Return [X, Y] of the center of cell containing provided text 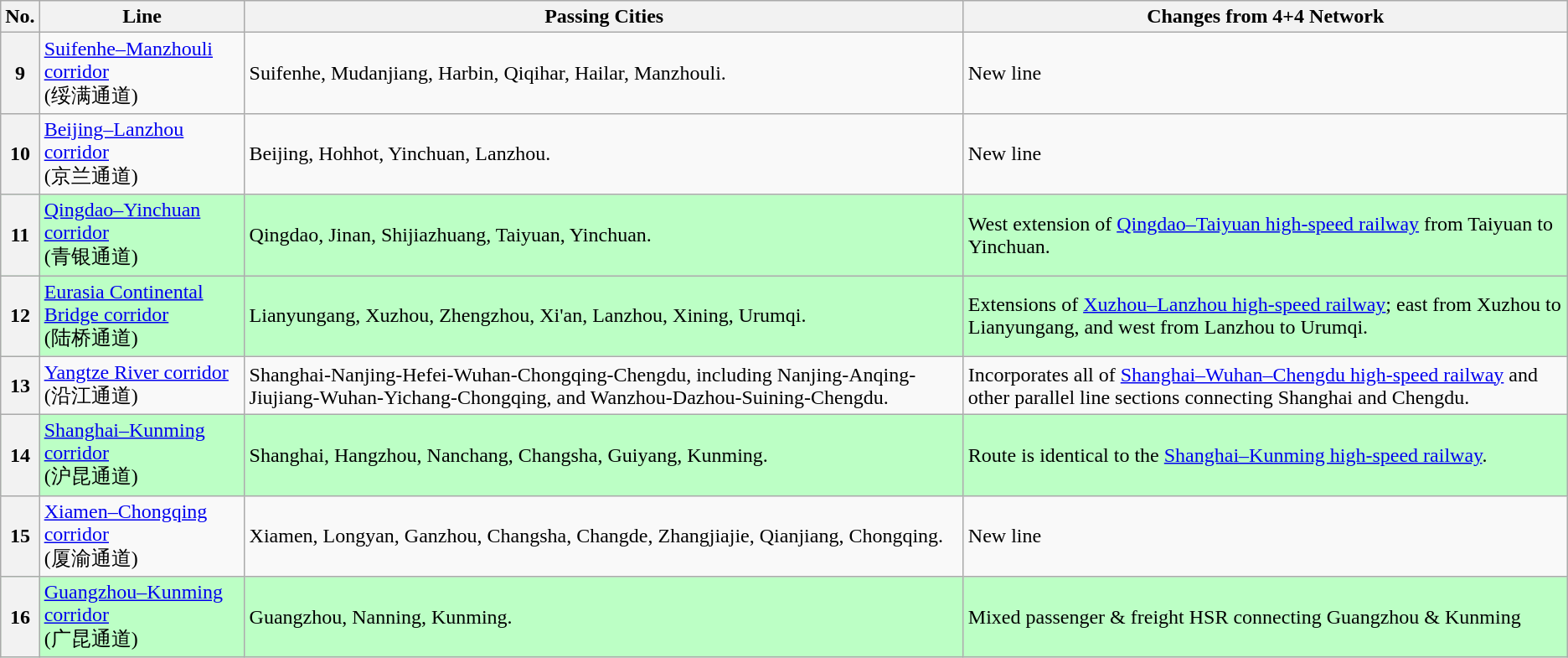
Shanghai, Hangzhou, Nanchang, Changsha, Guiyang, Kunming. [604, 456]
Lianyungang, Xuzhou, Zhengzhou, Xi'an, Lanzhou, Xining, Urumqi. [604, 315]
West extension of Qingdao–Taiyuan high-speed railway from Taiyuan to Yinchuan. [1265, 235]
Qingdao, Jinan, Shijiazhuang, Taiyuan, Yinchuan. [604, 235]
Xiamen, Longyan, Ganzhou, Changsha, Changde, Zhangjiajie, Qianjiang, Chongqing. [604, 536]
14 [20, 456]
No. [20, 17]
Shanghai–Kunming corridor(沪昆通道) [142, 456]
Suifenhe–Manzhouli corridor(绥满通道) [142, 74]
Xiamen–Chongqing corridor(厦渝通道) [142, 536]
13 [20, 386]
15 [20, 536]
Eurasia Continental Bridge corridor(陆桥通道) [142, 315]
Beijing, Hohhot, Yinchuan, Lanzhou. [604, 154]
Mixed passenger & freight HSR connecting Guangzhou & Kunming [1265, 617]
16 [20, 617]
Qingdao–Yinchuan corridor(青银通道) [142, 235]
Shanghai-Nanjing-Hefei-Wuhan-Chongqing-Chengdu, including Nanjing-Anqing-Jiujiang-Wuhan-Yichang-Chongqing, and Wanzhou-Dazhou-Suining-Chengdu. [604, 386]
11 [20, 235]
Guangzhou–Kunming corridor(广昆通道) [142, 617]
Incorporates all of Shanghai–Wuhan–Chengdu high-speed railway and other parallel line sections connecting Shanghai and Chengdu. [1265, 386]
Guangzhou, Nanning, Kunming. [604, 617]
Route is identical to the Shanghai–Kunming high-speed railway. [1265, 456]
Beijing–Lanzhou corridor(京兰通道) [142, 154]
Yangtze River corridor(沿江通道) [142, 386]
Changes from 4+4 Network [1265, 17]
9 [20, 74]
Extensions of Xuzhou–Lanzhou high-speed railway; east from Xuzhou to Lianyungang, and west from Lanzhou to Urumqi. [1265, 315]
Suifenhe, Mudanjiang, Harbin, Qiqihar, Hailar, Manzhouli. [604, 74]
12 [20, 315]
10 [20, 154]
Line [142, 17]
Passing Cities [604, 17]
